Search for the cell housing the specified text and yield its [x, y] center coordinate. 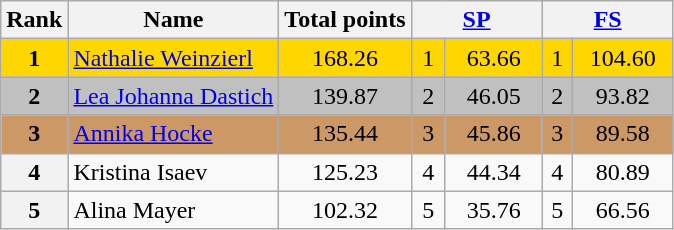
168.26 [345, 58]
139.87 [345, 96]
FS [608, 20]
66.56 [622, 210]
44.34 [494, 172]
80.89 [622, 172]
Nathalie Weinzierl [174, 58]
Total points [345, 20]
104.60 [622, 58]
93.82 [622, 96]
125.23 [345, 172]
Kristina Isaev [174, 172]
45.86 [494, 134]
SP [476, 20]
Annika Hocke [174, 134]
63.66 [494, 58]
102.32 [345, 210]
Lea Johanna Dastich [174, 96]
89.58 [622, 134]
Name [174, 20]
46.05 [494, 96]
35.76 [494, 210]
135.44 [345, 134]
Alina Mayer [174, 210]
Rank [34, 20]
